For the text-containing cell, return its midpoint in [X, Y] coordinate format. 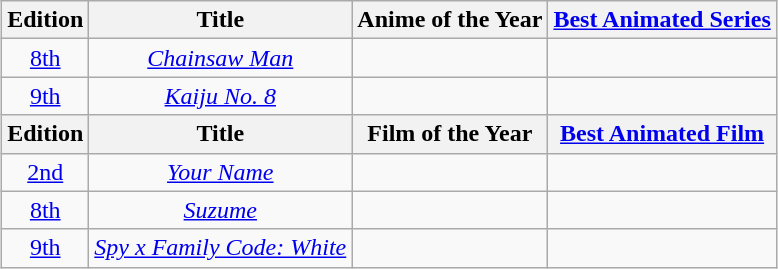
Chainsaw Man [220, 58]
Anime of the Year [450, 20]
Spy x Family Code: White [220, 248]
Best Animated Series [662, 20]
Kaiju No. 8 [220, 96]
Your Name [220, 172]
Suzume [220, 210]
Film of the Year [450, 134]
2nd [46, 172]
Best Animated Film [662, 134]
